Capture the cell that displays the provided text and extract its [X, Y] central coordinate. 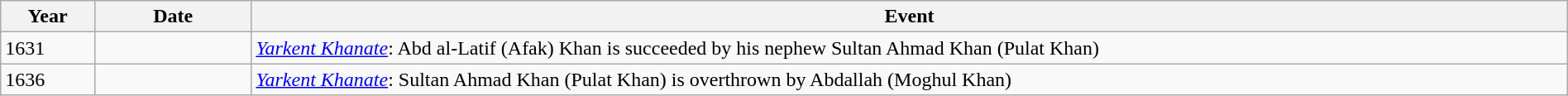
Yarkent Khanate: Sultan Ahmad Khan (Pulat Khan) is overthrown by Abdallah (Moghul Khan) [910, 79]
Year [48, 17]
1631 [48, 48]
Event [910, 17]
Yarkent Khanate: Abd al-Latif (Afak) Khan is succeeded by his nephew Sultan Ahmad Khan (Pulat Khan) [910, 48]
1636 [48, 79]
Date [172, 17]
